Capture the cell that displays the provided text and extract its [x, y] central coordinate. 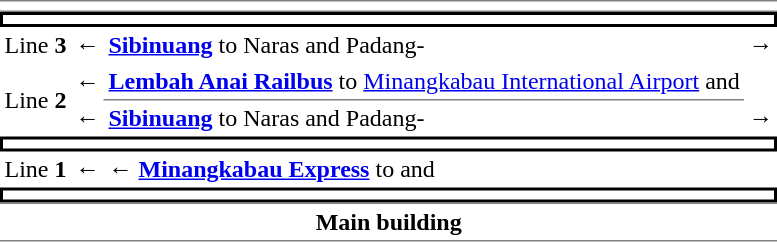
Lembah Anai Railbus to Minangkabau International Airport and [424, 82]
← Minangkabau Express to and [424, 170]
Main building [388, 222]
Line 3 [36, 45]
Line 2 [36, 100]
Line 1 [36, 170]
